Locate the cell with the specified text and output its (x, y) center coordinate. 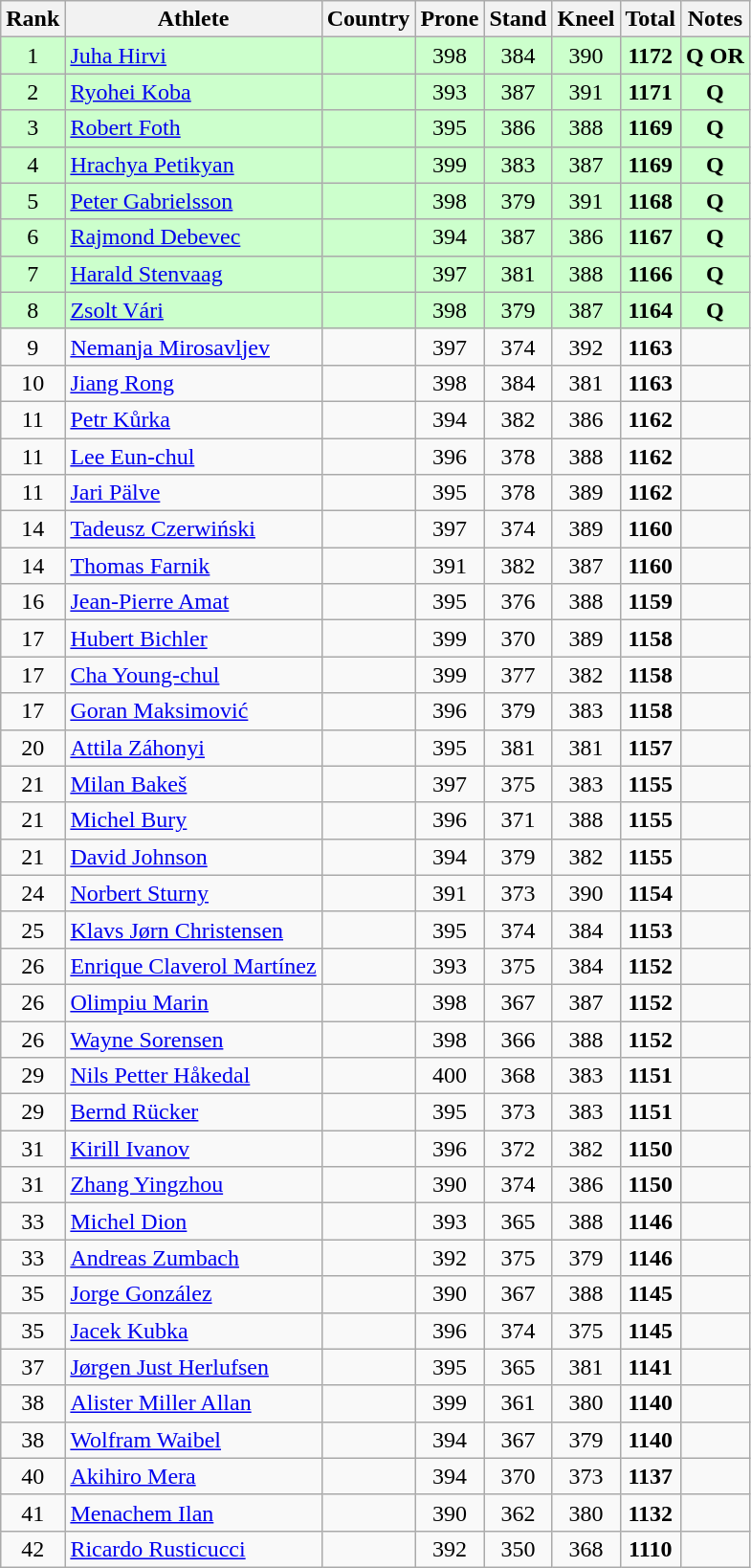
Alister Miller Allan (193, 1403)
Andreas Zumbach (193, 1258)
350 (519, 1549)
1137 (651, 1476)
2 (33, 92)
6 (33, 237)
Milan Bakeš (193, 784)
Stand (519, 19)
Hubert Bichler (193, 638)
1141 (651, 1367)
7 (33, 274)
1 (33, 56)
362 (519, 1512)
Petr Kůrka (193, 419)
Harald Stenvaag (193, 274)
Akihiro Mera (193, 1476)
Hrachya Petikyan (193, 165)
Tadeusz Czerwiński (193, 529)
1164 (651, 310)
372 (519, 1149)
4 (33, 165)
366 (519, 1039)
Total (651, 19)
16 (33, 602)
1167 (651, 237)
Klavs Jørn Christensen (193, 930)
Jari Pälve (193, 493)
361 (519, 1403)
Wayne Sorensen (193, 1039)
1159 (651, 602)
Norbert Sturny (193, 893)
Lee Eun-chul (193, 457)
Notes (716, 19)
Michel Bury (193, 820)
Olimpiu Marin (193, 1002)
25 (33, 930)
Rajmond Debevec (193, 237)
9 (33, 347)
377 (519, 675)
1172 (651, 56)
Zsolt Vári (193, 310)
1110 (651, 1549)
Jean-Pierre Amat (193, 602)
1132 (651, 1512)
1154 (651, 893)
8 (33, 310)
Attila Záhonyi (193, 748)
Menachem Ilan (193, 1512)
10 (33, 383)
24 (33, 893)
1166 (651, 274)
40 (33, 1476)
Robert Foth (193, 128)
Juha Hirvi (193, 56)
Kneel (585, 19)
1171 (651, 92)
Peter Gabrielsson (193, 201)
Zhang Yingzhou (193, 1185)
David Johnson (193, 857)
Enrique Claverol Martínez (193, 966)
Nemanja Mirosavljev (193, 347)
376 (519, 602)
400 (450, 1076)
Jiang Rong (193, 383)
Rank (33, 19)
20 (33, 748)
3 (33, 128)
1153 (651, 930)
Jorge González (193, 1294)
Country (368, 19)
Q OR (716, 56)
Wolfram Waibel (193, 1440)
Nils Petter Håkedal (193, 1076)
Bernd Rücker (193, 1112)
Prone (450, 19)
Thomas Farnik (193, 566)
Ricardo Rusticucci (193, 1549)
1157 (651, 748)
Michel Dion (193, 1221)
Kirill Ivanov (193, 1149)
Jacek Kubka (193, 1331)
5 (33, 201)
41 (33, 1512)
Cha Young-chul (193, 675)
37 (33, 1367)
Ryohei Koba (193, 92)
Goran Maksimović (193, 711)
Athlete (193, 19)
Jørgen Just Herlufsen (193, 1367)
1168 (651, 201)
42 (33, 1549)
371 (519, 820)
